Scan for the cell matching the given text and deliver its [x, y] coordinate at center. 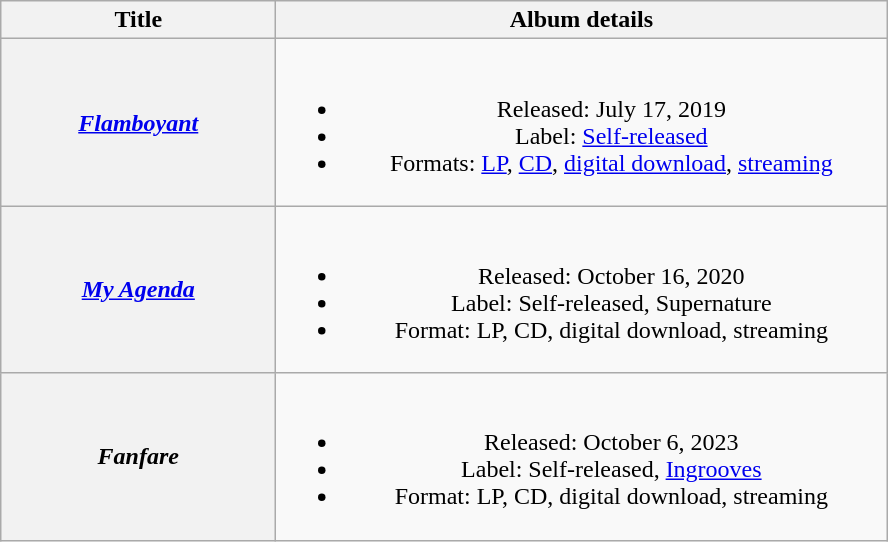
Album details [582, 20]
My Agenda [138, 290]
Released: October 16, 2020Label: Self-released, SupernatureFormat: LP, CD, digital download, streaming [582, 290]
Released: July 17, 2019Label: Self-releasedFormats: LP, CD, digital download, streaming [582, 122]
Fanfare [138, 456]
Flamboyant [138, 122]
Title [138, 20]
Released: October 6, 2023Label: Self-released, IngroovesFormat: LP, CD, digital download, streaming [582, 456]
